Identify which cell holds the provided text, then report its (X, Y) central coordinate. 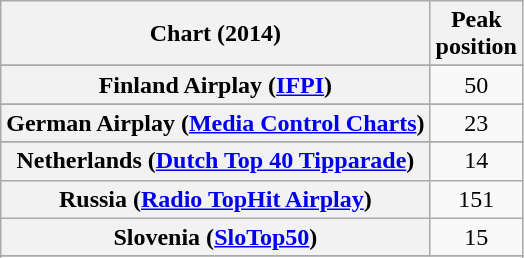
German Airplay (Media Control Charts) (216, 123)
Chart (2014) (216, 34)
151 (476, 199)
50 (476, 85)
Netherlands (Dutch Top 40 Tipparade) (216, 161)
Russia (Radio TopHit Airplay) (216, 199)
Finland Airplay (IFPI) (216, 85)
Peakposition (476, 34)
23 (476, 123)
15 (476, 237)
14 (476, 161)
Slovenia (SloTop50) (216, 237)
